Output the [X, Y] coordinate of the center of the cell containing the given text.  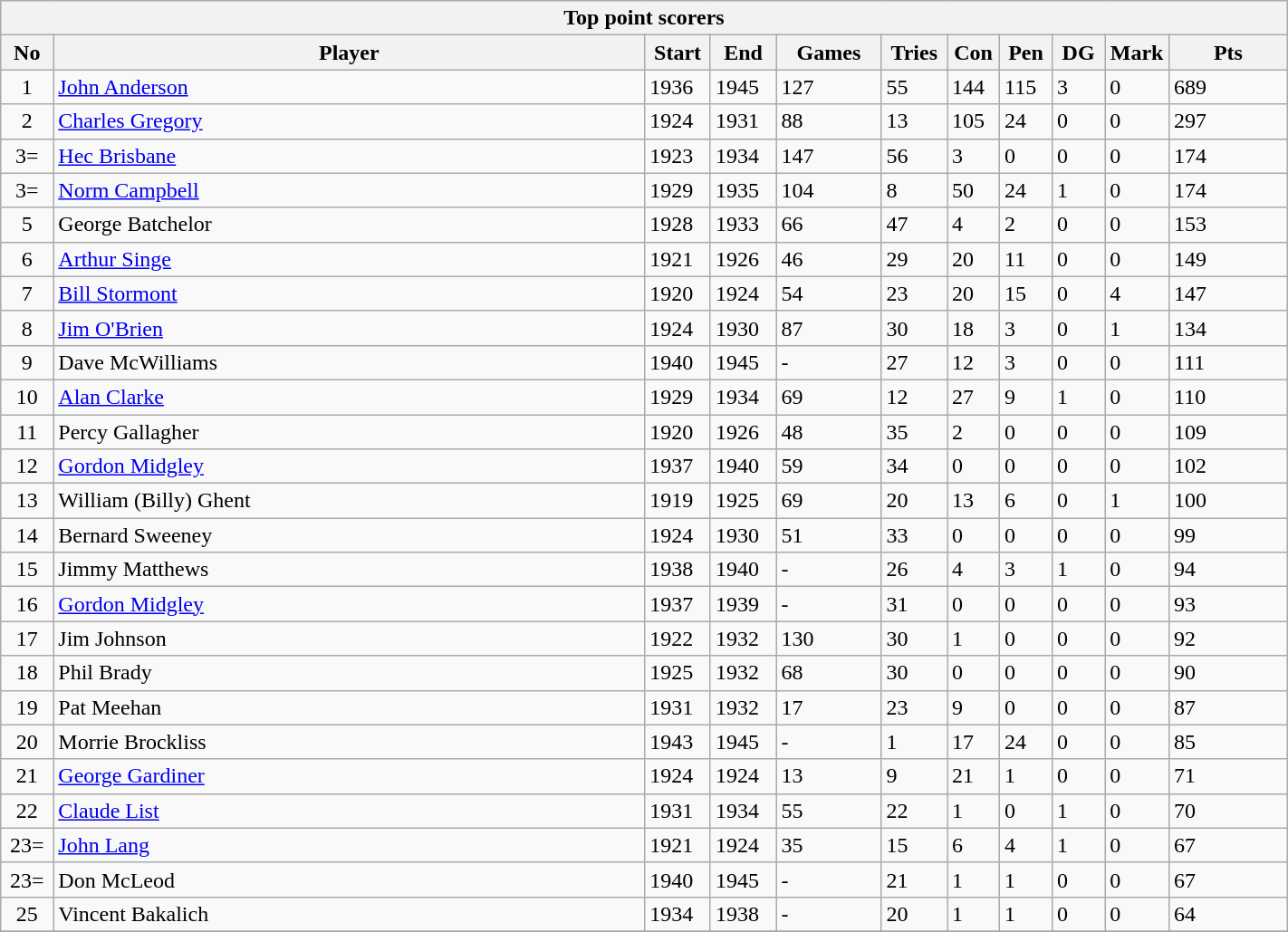
70 [1228, 811]
153 [1228, 225]
Norm Campbell [350, 190]
Jim Johnson [350, 639]
Percy Gallagher [350, 432]
7 [27, 293]
Dave McWilliams [350, 362]
1919 [678, 501]
1943 [678, 742]
5 [27, 225]
47 [915, 225]
130 [829, 639]
144 [974, 87]
George Gardiner [350, 776]
25 [27, 914]
DG [1079, 53]
689 [1228, 87]
John Anderson [350, 87]
100 [1228, 501]
Pts [1228, 53]
1939 [743, 604]
111 [1228, 362]
54 [829, 293]
End [743, 53]
Bill Stormont [350, 293]
Phil Brady [350, 673]
Top point scorers [644, 18]
31 [915, 604]
33 [915, 535]
94 [1228, 570]
90 [1228, 673]
1933 [743, 225]
127 [829, 87]
29 [915, 259]
134 [1228, 328]
104 [829, 190]
Mark [1138, 53]
71 [1228, 776]
51 [829, 535]
Player [350, 53]
105 [974, 121]
115 [1026, 87]
66 [829, 225]
Charles Gregory [350, 121]
1922 [678, 639]
Morrie Brockliss [350, 742]
Arthur Singe [350, 259]
93 [1228, 604]
Start [678, 53]
149 [1228, 259]
Con [974, 53]
Hec Brisbane [350, 156]
Vincent Bakalich [350, 914]
1928 [678, 225]
1935 [743, 190]
109 [1228, 432]
William (Billy) Ghent [350, 501]
50 [974, 190]
102 [1228, 466]
Don McLeod [350, 879]
64 [1228, 914]
92 [1228, 639]
19 [27, 707]
297 [1228, 121]
Pen [1026, 53]
56 [915, 156]
Games [829, 53]
Pat Meehan [350, 707]
16 [27, 604]
Alan Clarke [350, 397]
John Lang [350, 845]
Jimmy Matthews [350, 570]
59 [829, 466]
110 [1228, 397]
85 [1228, 742]
George Batchelor [350, 225]
26 [915, 570]
10 [27, 397]
Claude List [350, 811]
99 [1228, 535]
34 [915, 466]
46 [829, 259]
88 [829, 121]
Tries [915, 53]
Bernard Sweeney [350, 535]
Jim O'Brien [350, 328]
1923 [678, 156]
68 [829, 673]
48 [829, 432]
14 [27, 535]
No [27, 53]
1936 [678, 87]
